Provide the [x, y] coordinate of the cell's center where the given text is located.  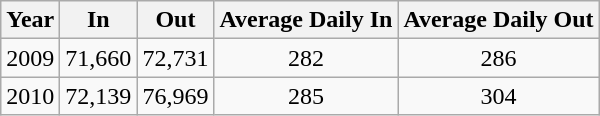
71,660 [98, 58]
Average Daily In [306, 20]
285 [306, 96]
286 [498, 58]
72,139 [98, 96]
72,731 [176, 58]
2009 [30, 58]
282 [306, 58]
In [98, 20]
Average Daily Out [498, 20]
76,969 [176, 96]
2010 [30, 96]
Year [30, 20]
304 [498, 96]
Out [176, 20]
